Find where the given text appears and provide that cell's center as [X, Y] coordinate. 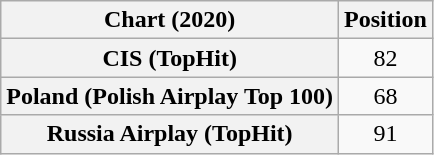
CIS (TopHit) [170, 58]
Position [386, 20]
Russia Airplay (TopHit) [170, 134]
68 [386, 96]
Poland (Polish Airplay Top 100) [170, 96]
82 [386, 58]
Chart (2020) [170, 20]
91 [386, 134]
